Output the [X, Y] coordinate of the center of the cell containing the given text.  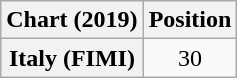
Chart (2019) [72, 20]
30 [190, 58]
Position [190, 20]
Italy (FIMI) [72, 58]
